Identify which cell holds the provided text, then report its [X, Y] central coordinate. 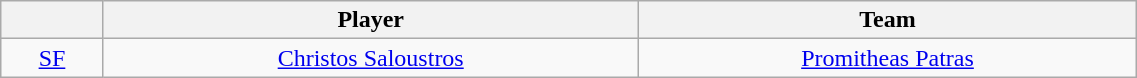
Promitheas Patras [888, 58]
SF [52, 58]
Player [370, 20]
Christos Saloustros [370, 58]
Team [888, 20]
